From the cell containing the given text, extract its center point as (X, Y) coordinate. 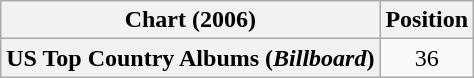
US Top Country Albums (Billboard) (190, 58)
Chart (2006) (190, 20)
Position (427, 20)
36 (427, 58)
